Return (X, Y) of the center of cell containing provided text 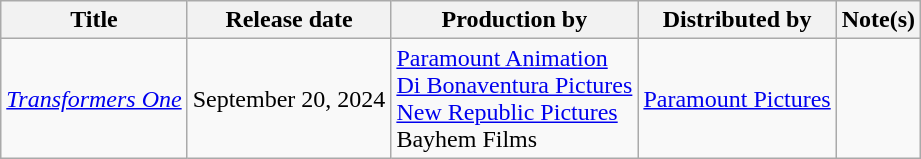
September 20, 2024 (289, 98)
Paramount Pictures (737, 98)
Distributed by (737, 20)
Paramount AnimationDi Bonaventura PicturesNew Republic PicturesBayhem Films (514, 98)
Transformers One (94, 98)
Title (94, 20)
Production by (514, 20)
Note(s) (878, 20)
Release date (289, 20)
